Determine the [X, Y] coordinate at the center of the cell enclosing the given text.  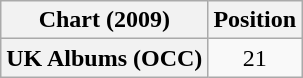
21 [255, 58]
UK Albums (OCC) [104, 58]
Position [255, 20]
Chart (2009) [104, 20]
